Identify which cell holds the provided text, then report its (x, y) central coordinate. 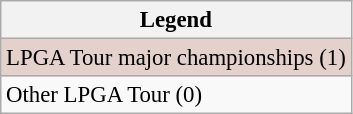
Other LPGA Tour (0) (176, 95)
Legend (176, 20)
LPGA Tour major championships (1) (176, 58)
